Capture the cell that displays the provided text and extract its [X, Y] central coordinate. 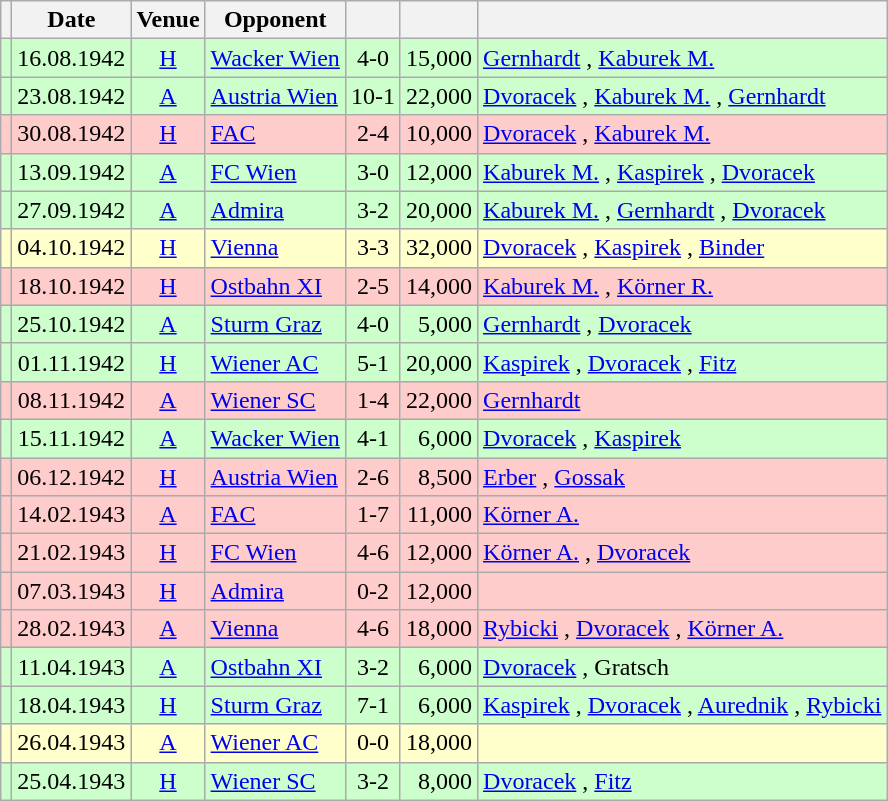
Körner A. [682, 515]
07.03.1943 [72, 591]
26.04.1943 [72, 743]
30.08.1942 [72, 134]
3-0 [372, 172]
Rybicki , Dvoracek , Körner A. [682, 629]
8,000 [438, 781]
Date [72, 20]
0-0 [372, 743]
27.09.1942 [72, 210]
01.11.1942 [72, 362]
Dvoracek , Gratsch [682, 667]
04.10.1942 [72, 248]
11.04.1943 [72, 667]
08.11.1942 [72, 400]
1-4 [372, 400]
3-3 [372, 248]
10,000 [438, 134]
Gernhardt [682, 400]
0-2 [372, 591]
11,000 [438, 515]
25.10.1942 [72, 324]
Venue [168, 20]
7-1 [372, 705]
1-7 [372, 515]
Kaspirek , Dvoracek , Fitz [682, 362]
2-6 [372, 477]
Kaburek M. , Gernhardt , Dvoracek [682, 210]
25.04.1943 [72, 781]
2-5 [372, 286]
Erber , Gossak [682, 477]
23.08.1942 [72, 96]
16.08.1942 [72, 58]
Kaburek M. , Körner R. [682, 286]
18.04.1943 [72, 705]
13.09.1942 [72, 172]
Dvoracek , Fitz [682, 781]
8,500 [438, 477]
Opponent [275, 20]
10-1 [372, 96]
Kaspirek , Dvoracek , Aurednik , Rybicki [682, 705]
Dvoracek , Kaburek M. , Gernhardt [682, 96]
21.02.1943 [72, 553]
15.11.1942 [72, 438]
Dvoracek , Kaspirek [682, 438]
14.02.1943 [72, 515]
Körner A. , Dvoracek [682, 553]
5-1 [372, 362]
Gernhardt , Kaburek M. [682, 58]
06.12.1942 [72, 477]
15,000 [438, 58]
Kaburek M. , Kaspirek , Dvoracek [682, 172]
Dvoracek , Kaburek M. [682, 134]
32,000 [438, 248]
4-1 [372, 438]
5,000 [438, 324]
18.10.1942 [72, 286]
14,000 [438, 286]
28.02.1943 [72, 629]
2-4 [372, 134]
Gernhardt , Dvoracek [682, 324]
Dvoracek , Kaspirek , Binder [682, 248]
